Provide the (x, y) coordinate of the cell's center where the given text is located.  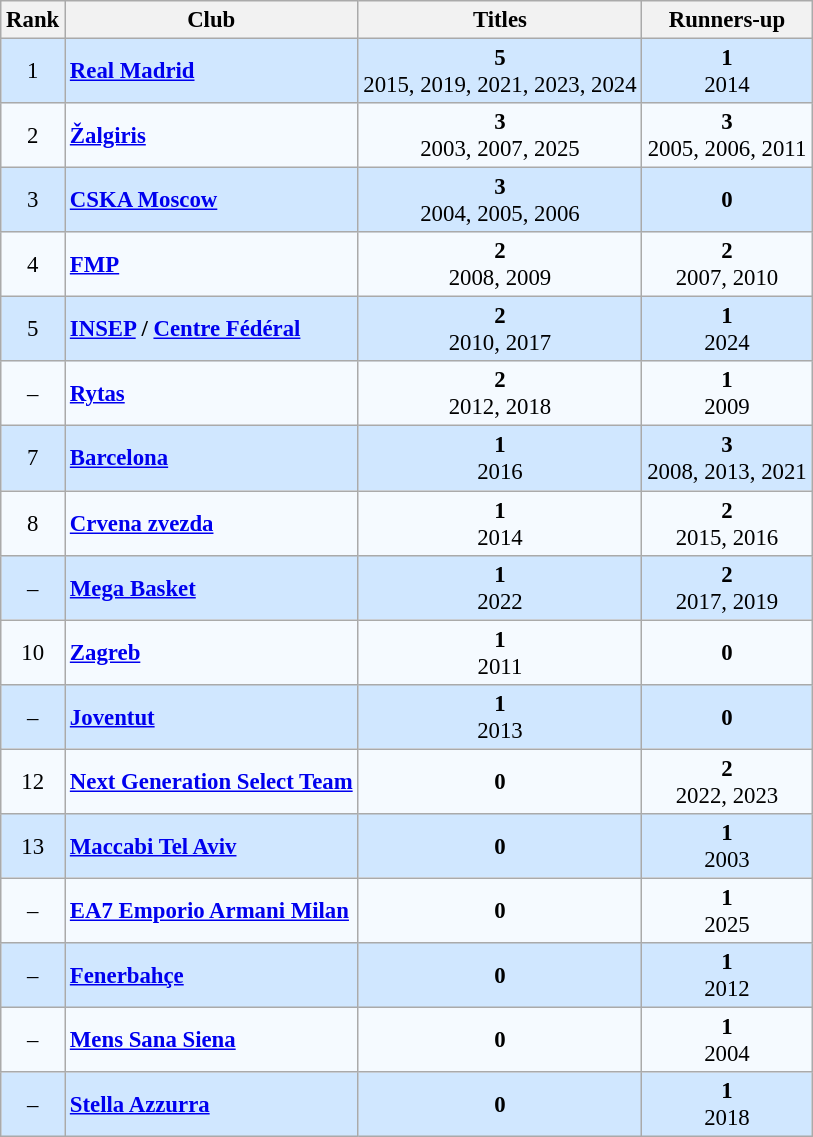
Club (212, 20)
1 2025 (727, 910)
Titles (500, 20)
Mens Sana Siena (212, 1040)
4 (33, 264)
1 2022 (500, 588)
2 2008, 2009 (500, 264)
Stella Azzurra (212, 1104)
1 (33, 72)
Fenerbahçe (212, 976)
2 2007, 2010 (727, 264)
13 (33, 846)
Real Madrid (212, 72)
2 2010, 2017 (500, 330)
INSEP / Centre Fédéral (212, 330)
Barcelona (212, 458)
Joventut (212, 716)
3 2004, 2005, 2006 (500, 200)
CSKA Moscow (212, 200)
2 2012, 2018 (500, 394)
Next Generation Select Team (212, 782)
1 2004 (727, 1040)
3 2005, 2006, 2011 (727, 136)
5 2015, 2019, 2021, 2023, 2024 (500, 72)
EA7 Emporio Armani Milan (212, 910)
3 (33, 200)
7 (33, 458)
Rank (33, 20)
10 (33, 652)
1 2024 (727, 330)
Rytas (212, 394)
Žalgiris (212, 136)
Crvena zvezda (212, 524)
1 2013 (500, 716)
2 (33, 136)
2 2015, 2016 (727, 524)
2 2017, 2019 (727, 588)
5 (33, 330)
1 2012 (727, 976)
1 2003 (727, 846)
2 2022, 2023 (727, 782)
Zagreb (212, 652)
8 (33, 524)
1 2009 (727, 394)
Mega Basket (212, 588)
1 2011 (500, 652)
3 2003, 2007, 2025 (500, 136)
1 2018 (727, 1104)
3 2008, 2013, 2021 (727, 458)
FMP (212, 264)
Runners-up (727, 20)
Maccabi Tel Aviv (212, 846)
12 (33, 782)
1 2016 (500, 458)
